Capture the cell that displays the provided text and extract its [X, Y] central coordinate. 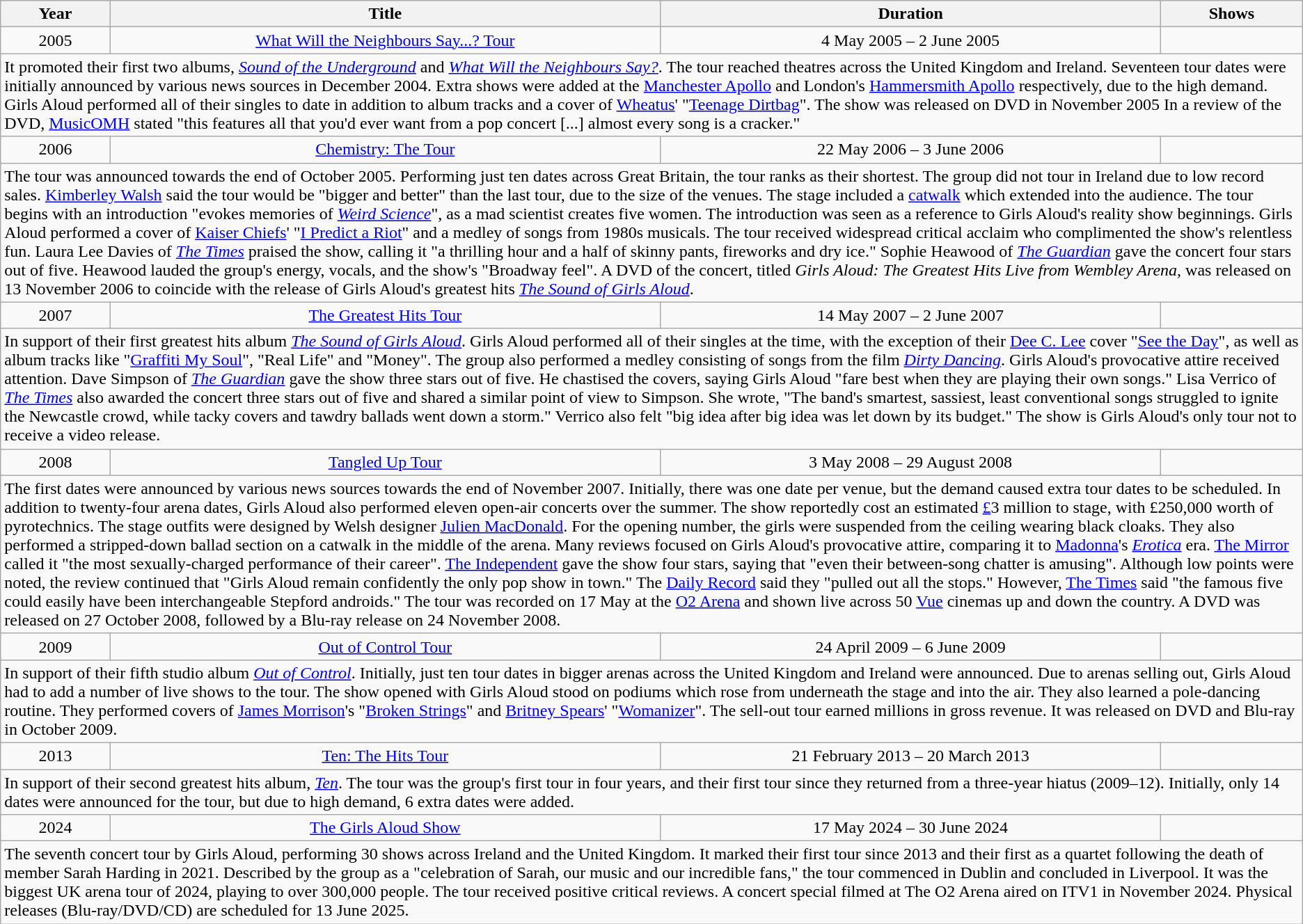
Shows [1232, 14]
24 April 2009 – 6 June 2009 [910, 646]
Title [385, 14]
2008 [56, 462]
Year [56, 14]
22 May 2006 – 3 June 2006 [910, 150]
Chemistry: The Tour [385, 150]
2013 [56, 756]
2006 [56, 150]
21 February 2013 – 20 March 2013 [910, 756]
2007 [56, 315]
3 May 2008 – 29 August 2008 [910, 462]
What Will the Neighbours Say...? Tour [385, 40]
17 May 2024 – 30 June 2024 [910, 828]
2005 [56, 40]
Ten: The Hits Tour [385, 756]
The Girls Aloud Show [385, 828]
14 May 2007 – 2 June 2007 [910, 315]
Duration [910, 14]
4 May 2005 – 2 June 2005 [910, 40]
Tangled Up Tour [385, 462]
The Greatest Hits Tour [385, 315]
2009 [56, 646]
Out of Control Tour [385, 646]
2024 [56, 828]
